Provide the (x, y) coordinate of the cell's center where the given text is located.  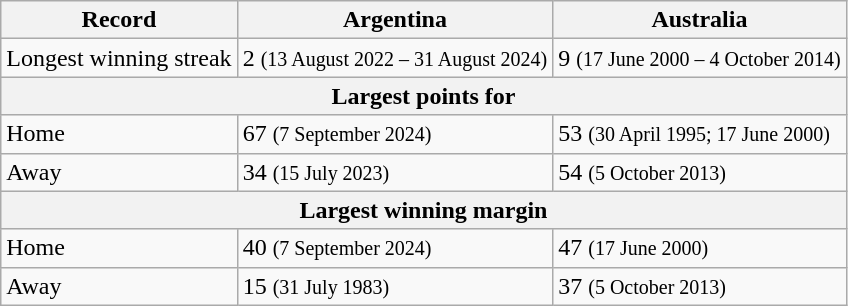
34 (15 July 2023) (395, 172)
Argentina (395, 20)
9 (17 June 2000 – 4 October 2014) (700, 58)
Longest winning streak (119, 58)
Largest points for (424, 96)
37 (5 October 2013) (700, 286)
15 (31 July 1983) (395, 286)
67 (7 September 2024) (395, 134)
Record (119, 20)
2 (13 August 2022 – 31 August 2024) (395, 58)
47 (17 June 2000) (700, 248)
53 (30 April 1995; 17 June 2000) (700, 134)
40 (7 September 2024) (395, 248)
Largest winning margin (424, 210)
54 (5 October 2013) (700, 172)
Australia (700, 20)
